Search for the cell housing the specified text and yield its [x, y] center coordinate. 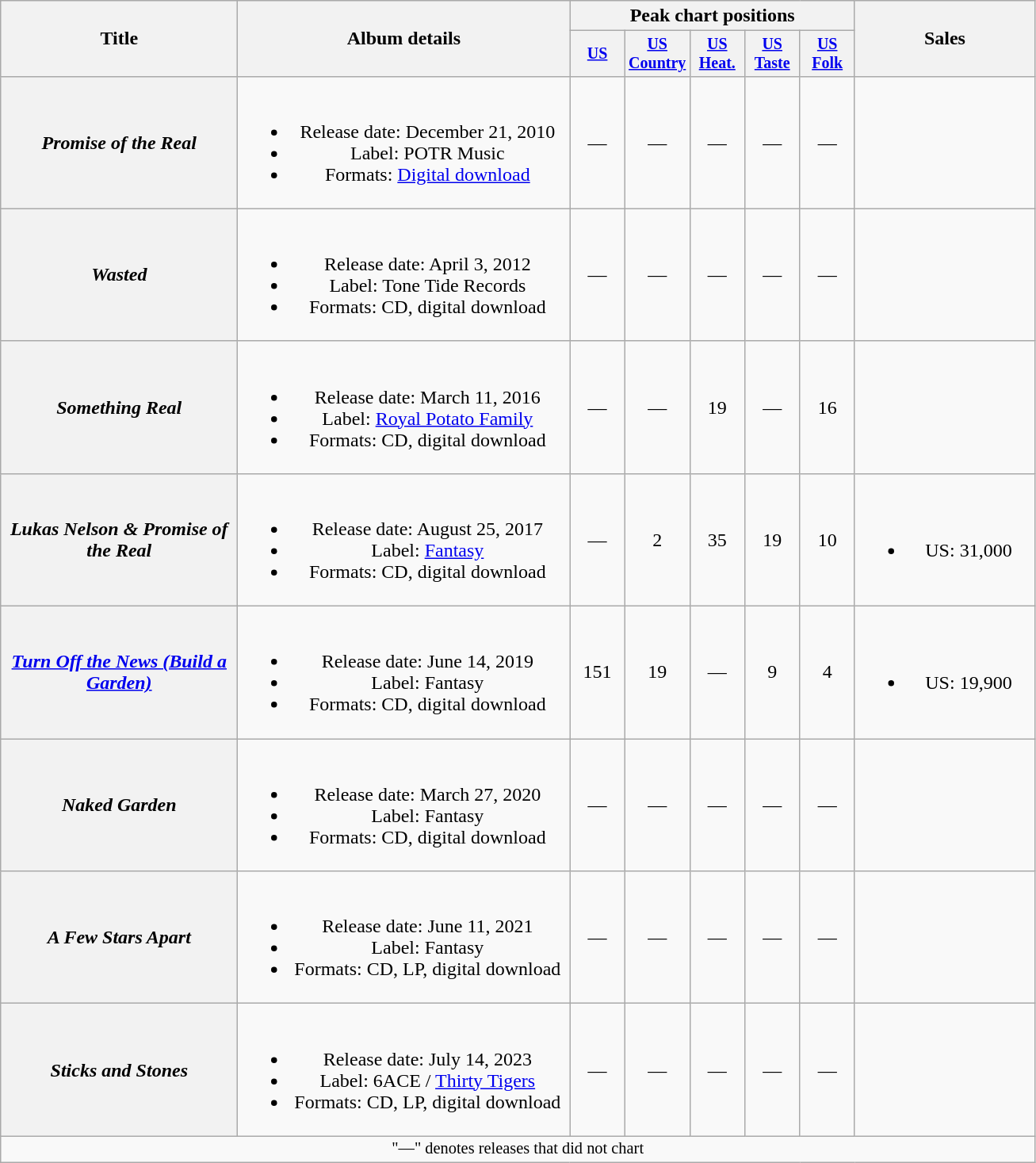
"—" denotes releases that did not chart [518, 1150]
Release date: July 14, 2023Label: 6ACE / Thirty TigersFormats: CD, LP, digital download [404, 1070]
Turn Off the News (Build a Garden) [119, 672]
US: 31,000 [945, 539]
Promise of the Real [119, 143]
Album details [404, 39]
A Few Stars Apart [119, 937]
Something Real [119, 407]
35 [717, 539]
Peak chart positions [713, 16]
Release date: December 21, 2010Label: POTR MusicFormats: Digital download [404, 143]
Wasted [119, 274]
Release date: June 11, 2021Label: FantasyFormats: CD, LP, digital download [404, 937]
Release date: April 3, 2012Label: Tone Tide RecordsFormats: CD, digital download [404, 274]
Naked Garden [119, 805]
Sticks and Stones [119, 1070]
Release date: August 25, 2017Label: FantasyFormats: CD, digital download [404, 539]
151 [598, 672]
Release date: March 27, 2020Label: FantasyFormats: CD, digital download [404, 805]
USTaste [772, 54]
2 [657, 539]
16 [828, 407]
4 [828, 672]
USCountry [657, 54]
US: 19,900 [945, 672]
USHeat. [717, 54]
USFolk [828, 54]
US [598, 54]
10 [828, 539]
Lukas Nelson & Promise of the Real [119, 539]
Sales [945, 39]
Release date: June 14, 2019Label: FantasyFormats: CD, digital download [404, 672]
Title [119, 39]
9 [772, 672]
Release date: March 11, 2016Label: Royal Potato FamilyFormats: CD, digital download [404, 407]
